Search for the cell housing the specified text and yield its [X, Y] center coordinate. 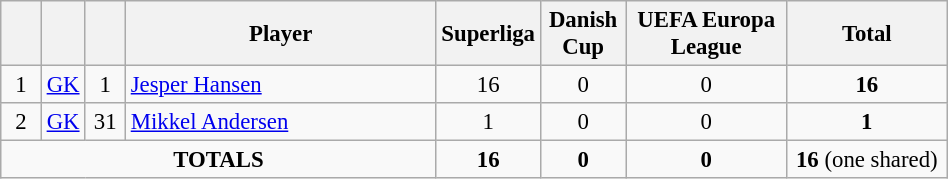
Danish Cup [583, 34]
UEFA Europa League [706, 34]
Jesper Hansen [280, 85]
TOTALS [218, 160]
16 (one shared) [866, 160]
Superliga [488, 34]
Player [280, 34]
Total [866, 34]
31 [106, 122]
2 [22, 122]
Mikkel Andersen [280, 122]
